Return the [x, y] coordinate for the center point of the cell that contains the specified text.  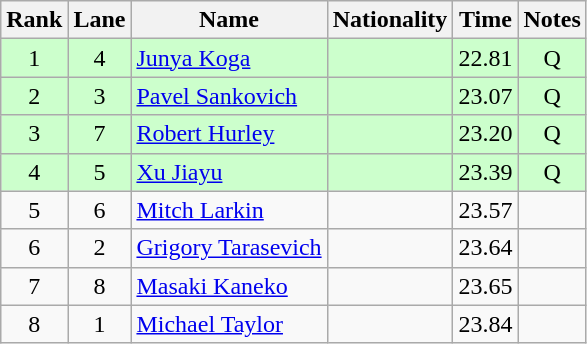
Masaki Kaneko [229, 286]
Time [486, 20]
23.84 [486, 324]
23.07 [486, 96]
Robert Hurley [229, 134]
Xu Jiayu [229, 172]
23.64 [486, 248]
Michael Taylor [229, 324]
Nationality [390, 20]
23.39 [486, 172]
Grigory Tarasevich [229, 248]
22.81 [486, 58]
Name [229, 20]
Notes [552, 20]
Rank [34, 20]
Junya Koga [229, 58]
Pavel Sankovich [229, 96]
Mitch Larkin [229, 210]
23.65 [486, 286]
23.20 [486, 134]
Lane [100, 20]
23.57 [486, 210]
